Provide the (x, y) coordinate of the cell's center where the given text is located.  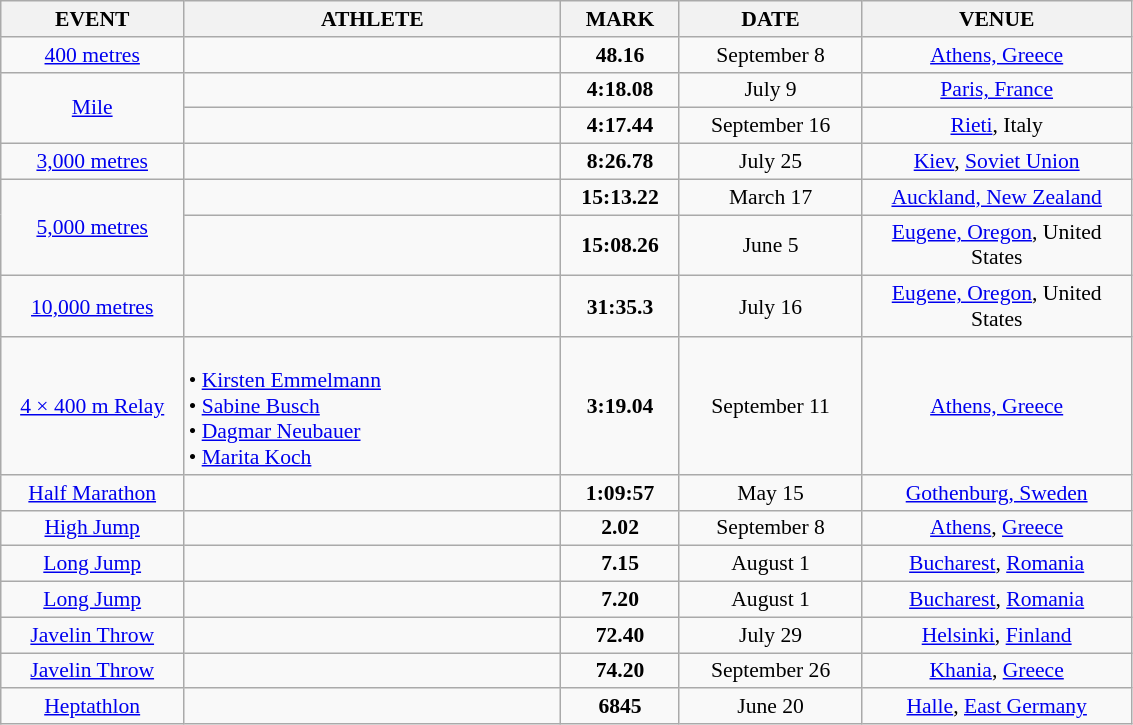
September 16 (770, 126)
74.20 (620, 671)
4:18.08 (620, 90)
400 metres (92, 55)
Half Marathon (92, 493)
Khania, Greece (996, 671)
4 × 400 m Relay (92, 406)
Gothenburg, Sweden (996, 493)
High Jump (92, 528)
48.16 (620, 55)
3,000 metres (92, 162)
72.40 (620, 635)
July 29 (770, 635)
8:26.78 (620, 162)
Helsinki, Finland (996, 635)
Rieti, Italy (996, 126)
EVENT (92, 19)
5,000 metres (92, 228)
July 9 (770, 90)
Kiev, Soviet Union (996, 162)
3:19.04 (620, 406)
Heptathlon (92, 707)
6845 (620, 707)
Paris, France (996, 90)
VENUE (996, 19)
MARK (620, 19)
Auckland, New Zealand (996, 197)
DATE (770, 19)
September 26 (770, 671)
June 20 (770, 707)
15:13.22 (620, 197)
• Kirsten Emmelmann• Sabine Busch• Dagmar Neubauer• Marita Koch (372, 406)
Mile (92, 108)
May 15 (770, 493)
4:17.44 (620, 126)
7.15 (620, 564)
31:35.3 (620, 306)
March 17 (770, 197)
7.20 (620, 600)
1:09:57 (620, 493)
September 11 (770, 406)
July 25 (770, 162)
Halle, East Germany (996, 707)
ATHLETE (372, 19)
15:08.26 (620, 246)
July 16 (770, 306)
10,000 metres (92, 306)
2.02 (620, 528)
June 5 (770, 246)
